Find where the given text appears and provide that cell's center as (x, y) coordinate. 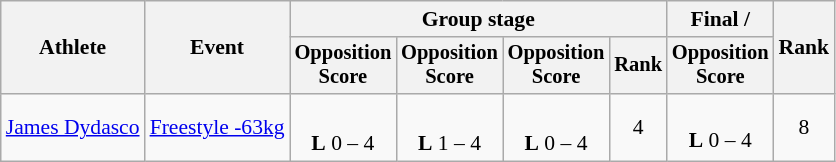
8 (804, 128)
Event (218, 48)
4 (638, 128)
Group stage (478, 19)
Final / (720, 19)
Freestyle -63kg (218, 128)
L 1 – 4 (450, 128)
Athlete (73, 48)
James Dydasco (73, 128)
